Extract the [X, Y] coordinate from the center of the cell holding the provided text.  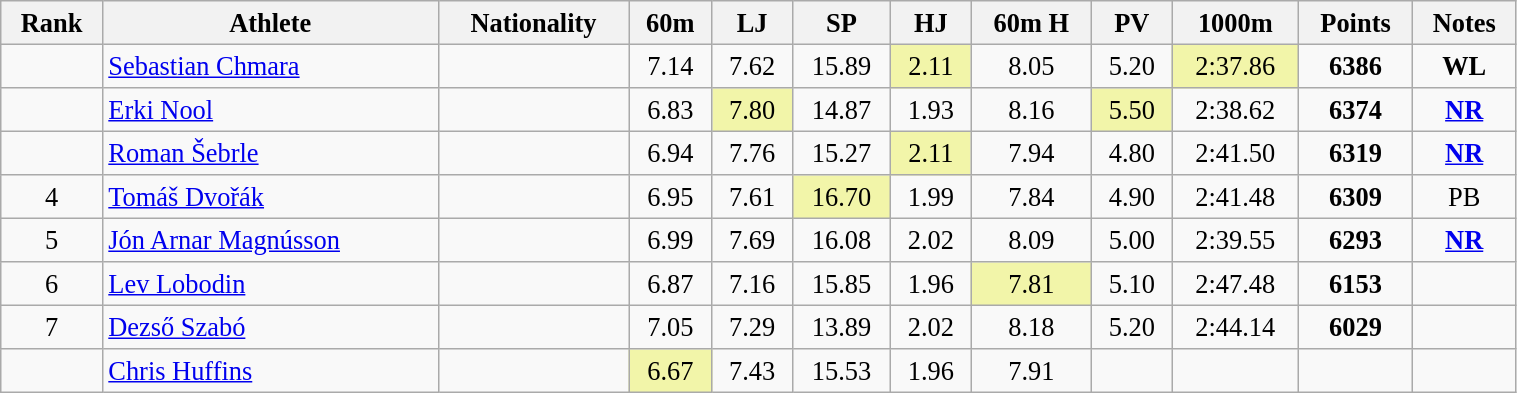
6.87 [670, 284]
HJ [931, 22]
7.84 [1032, 197]
7.61 [752, 197]
PV [1132, 22]
16.08 [841, 240]
7 [52, 327]
8.09 [1032, 240]
2:41.48 [1236, 197]
1.99 [931, 197]
7.05 [670, 327]
6309 [1356, 197]
2:41.50 [1236, 153]
2:39.55 [1236, 240]
6029 [1356, 327]
6.99 [670, 240]
7.80 [752, 109]
6153 [1356, 284]
Athlete [270, 22]
16.70 [841, 197]
8.16 [1032, 109]
6.83 [670, 109]
2:38.62 [1236, 109]
7.91 [1032, 371]
Roman Šebrle [270, 153]
4 [52, 197]
7.94 [1032, 153]
Chris Huffins [270, 371]
4.80 [1132, 153]
6374 [1356, 109]
60m H [1032, 22]
Erki Nool [270, 109]
7.69 [752, 240]
8.05 [1032, 66]
6.95 [670, 197]
15.85 [841, 284]
Dezső Szabó [270, 327]
Notes [1464, 22]
5.00 [1132, 240]
WL [1464, 66]
Lev Lobodin [270, 284]
15.53 [841, 371]
2:44.14 [1236, 327]
LJ [752, 22]
Sebastian Chmara [270, 66]
13.89 [841, 327]
7.29 [752, 327]
4.90 [1132, 197]
2:37.86 [1236, 66]
7.62 [752, 66]
1000m [1236, 22]
6293 [1356, 240]
6319 [1356, 153]
7.81 [1032, 284]
Points [1356, 22]
60m [670, 22]
PB [1464, 197]
Tomáš Dvořák [270, 197]
7.76 [752, 153]
5.10 [1132, 284]
14.87 [841, 109]
8.18 [1032, 327]
Nationality [533, 22]
6.94 [670, 153]
5.50 [1132, 109]
Rank [52, 22]
6 [52, 284]
7.14 [670, 66]
15.27 [841, 153]
1.93 [931, 109]
7.16 [752, 284]
6386 [1356, 66]
15.89 [841, 66]
6.67 [670, 371]
2:47.48 [1236, 284]
Jón Arnar Magnússon [270, 240]
7.43 [752, 371]
SP [841, 22]
5 [52, 240]
